Search for the cell housing the specified text and yield its [X, Y] center coordinate. 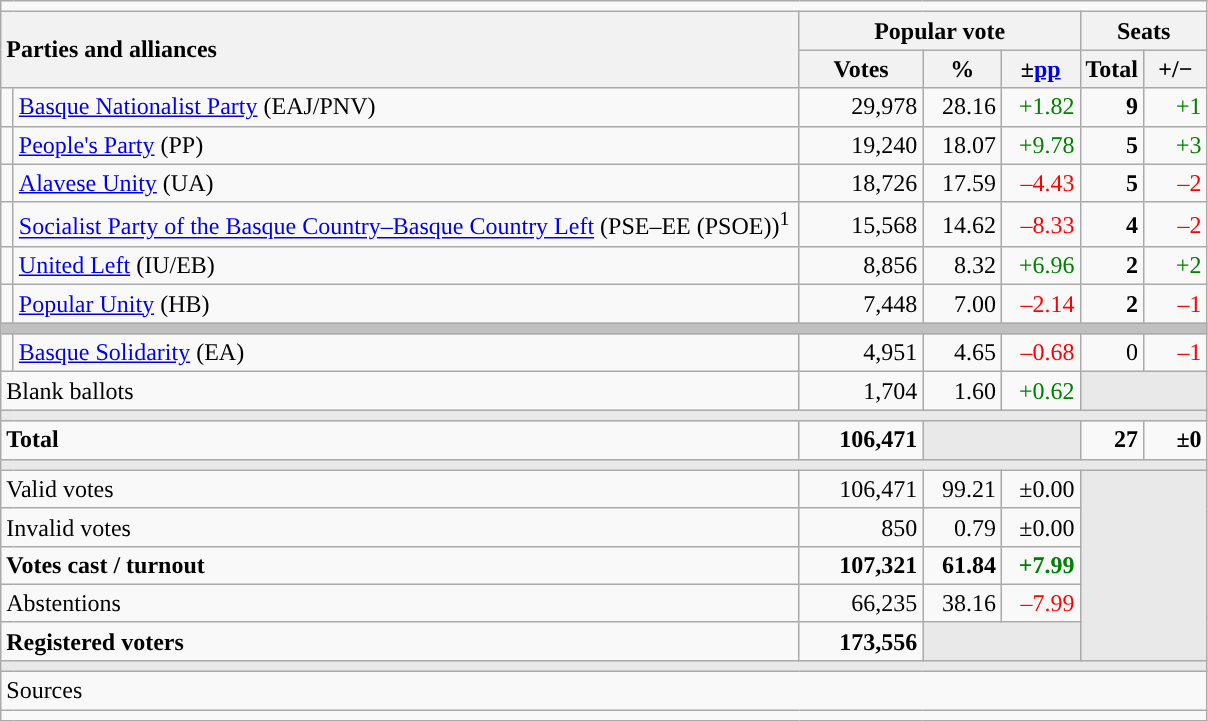
4.65 [962, 353]
7.00 [962, 304]
Seats [1144, 31]
±0 [1176, 440]
±pp [1040, 69]
+7.99 [1040, 565]
19,240 [861, 145]
0 [1112, 353]
Registered voters [400, 641]
People's Party (PP) [406, 145]
0.79 [962, 527]
Votes [861, 69]
–0.68 [1040, 353]
Basque Solidarity (EA) [406, 353]
Abstentions [400, 603]
61.84 [962, 565]
Blank ballots [400, 391]
Votes cast / turnout [400, 565]
18.07 [962, 145]
15,568 [861, 224]
8,856 [861, 266]
38.16 [962, 603]
173,556 [861, 641]
7,448 [861, 304]
Popular vote [940, 31]
–8.33 [1040, 224]
Socialist Party of the Basque Country–Basque Country Left (PSE–EE (PSOE))1 [406, 224]
1,704 [861, 391]
18,726 [861, 183]
4,951 [861, 353]
–2.14 [1040, 304]
17.59 [962, 183]
–4.43 [1040, 183]
Invalid votes [400, 527]
Sources [604, 691]
14.62 [962, 224]
+2 [1176, 266]
107,321 [861, 565]
9 [1112, 107]
Basque Nationalist Party (EAJ/PNV) [406, 107]
8.32 [962, 266]
+6.96 [1040, 266]
29,978 [861, 107]
1.60 [962, 391]
4 [1112, 224]
Valid votes [400, 489]
+1 [1176, 107]
–7.99 [1040, 603]
+1.82 [1040, 107]
% [962, 69]
850 [861, 527]
27 [1112, 440]
28.16 [962, 107]
Parties and alliances [400, 50]
Alavese Unity (UA) [406, 183]
Popular Unity (HB) [406, 304]
United Left (IU/EB) [406, 266]
66,235 [861, 603]
+9.78 [1040, 145]
+3 [1176, 145]
99.21 [962, 489]
+/− [1176, 69]
+0.62 [1040, 391]
